Return the (x, y) coordinate for the center point of the cell that contains the specified text.  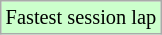
Fastest session lap (81, 17)
